Locate the cell with the specified text and output its [x, y] center coordinate. 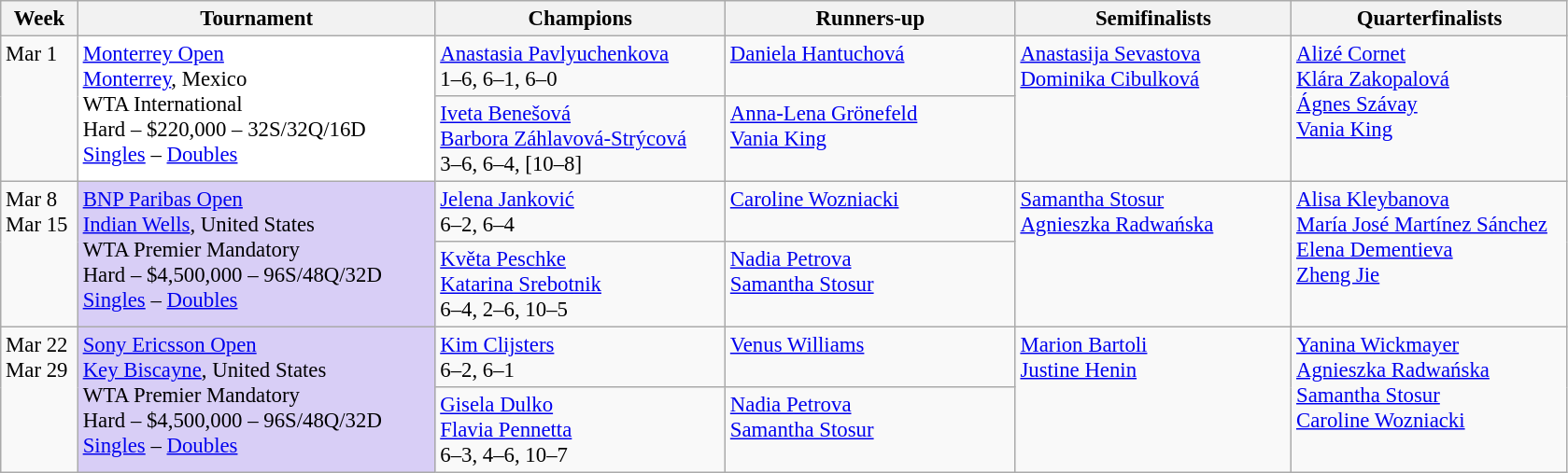
Mar 8Mar 15 [39, 255]
Sony Ericsson Open Key Biscayne, United StatesWTA Premier MandatoryHard – $4,500,000 – 96S/48Q/32DSingles – Doubles [256, 400]
Nadia Petrova Samantha Stosur [870, 285]
Anna-Lena Grönefeld Vania King [870, 139]
Yanina Wickmayer Agnieszka Radwańska Samantha Stosur Caroline Wozniacki [1430, 400]
Venus Williams [870, 358]
Monterrey Open Monterrey, MexicoWTA InternationalHard – $220,000 – 32S/32Q/16DSingles – Doubles [256, 109]
Anastasia Pavlyuchenkova1–6, 6–1, 6–0 [581, 67]
Jelena Janković6–2, 6–4 [581, 213]
Champions [581, 19]
Quarterfinalists [1430, 19]
Anastasija Sevastova Dominika Cibulková [1153, 109]
Week [39, 19]
Samantha Stosur Agnieszka Radwańska [1153, 255]
Runners-up [870, 19]
Semifinalists [1153, 19]
BNP Paribas Open Indian Wells, United StatesWTA Premier MandatoryHard – $4,500,000 – 96S/48Q/32DSingles – Doubles [256, 255]
Tournament [256, 19]
Iveta Benešová Barbora Záhlavová-Strýcová3–6, 6–4, [10–8] [581, 139]
Mar 22Mar 29 [39, 400]
Marion Bartoli Justine Henin [1153, 400]
Mar 1 [39, 109]
Kim Clijsters6–2, 6–1 [581, 358]
Alisa Kleybanova María José Martínez Sánchez Elena Dementieva Zheng Jie [1430, 255]
Caroline Wozniacki [870, 213]
Daniela Hantuchová [870, 67]
Květa Peschke Katarina Srebotnik6–4, 2–6, 10–5 [581, 285]
Alizé Cornet Klára Zakopalová Ágnes Szávay Vania King [1430, 109]
